Scan for the cell matching the given text and deliver its (x, y) coordinate at center. 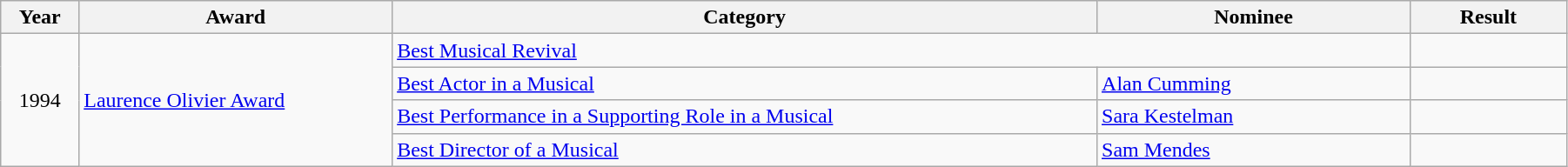
Category (745, 17)
1994 (40, 100)
Sam Mendes (1254, 150)
Sara Kestelman (1254, 117)
Award (236, 17)
Nominee (1254, 17)
Best Performance in a Supporting Role in a Musical (745, 117)
Laurence Olivier Award (236, 100)
Best Actor in a Musical (745, 83)
Best Director of a Musical (745, 150)
Best Musical Revival (901, 50)
Alan Cumming (1254, 83)
Result (1488, 17)
Year (40, 17)
